Identify which cell holds the provided text, then report its [X, Y] central coordinate. 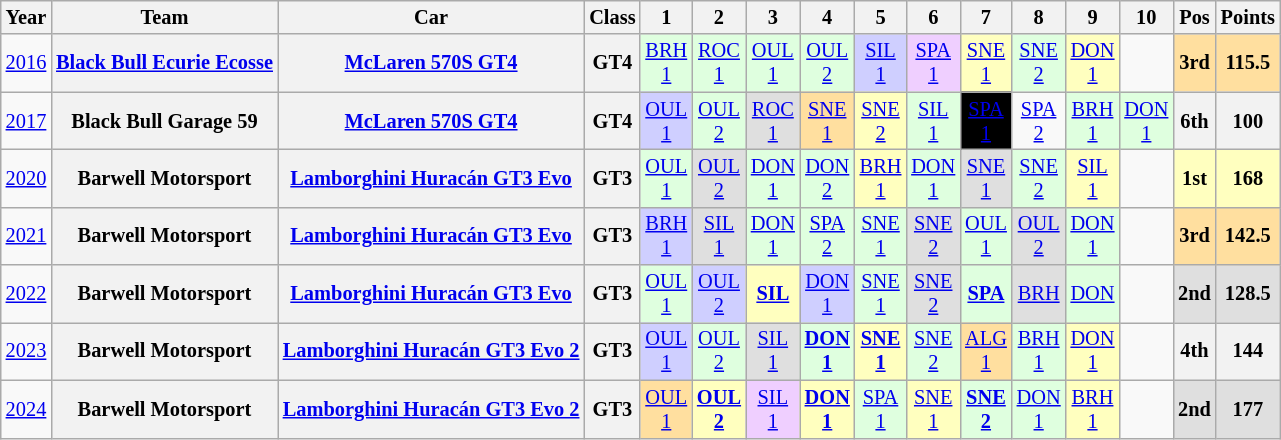
142.5 [1248, 236]
SIL [773, 294]
ALG1 [986, 351]
115.5 [1248, 63]
BRH [1039, 294]
DON2 [828, 178]
2 [719, 17]
Class [612, 17]
1 [666, 17]
100 [1248, 121]
5 [881, 17]
2016 [26, 63]
2024 [26, 409]
144 [1248, 351]
Team [164, 17]
Pos [1194, 17]
4th [1194, 351]
6 [933, 17]
128.5 [1248, 294]
2022 [26, 294]
2020 [26, 178]
3 [773, 17]
Points [1248, 17]
7 [986, 17]
168 [1248, 178]
4 [828, 17]
6th [1194, 121]
Car [432, 17]
8 [1039, 17]
1st [1194, 178]
Black Bull Garage 59 [164, 121]
2023 [26, 351]
2021 [26, 236]
Year [26, 17]
9 [1093, 17]
177 [1248, 409]
DON [1093, 294]
SPA [986, 294]
10 [1146, 17]
2017 [26, 121]
Black Bull Ecurie Ecosse [164, 63]
